Pinpoint the cell where the given text exists, returning its [X, Y] midpoint coordinate. 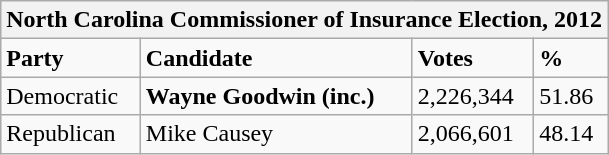
2,226,344 [472, 96]
51.86 [571, 96]
Wayne Goodwin (inc.) [276, 96]
Democratic [71, 96]
2,066,601 [472, 134]
Candidate [276, 58]
Mike Causey [276, 134]
% [571, 58]
Votes [472, 58]
Republican [71, 134]
Party [71, 58]
48.14 [571, 134]
North Carolina Commissioner of Insurance Election, 2012 [304, 20]
